Locate the cell with the specified text and output its [x, y] center coordinate. 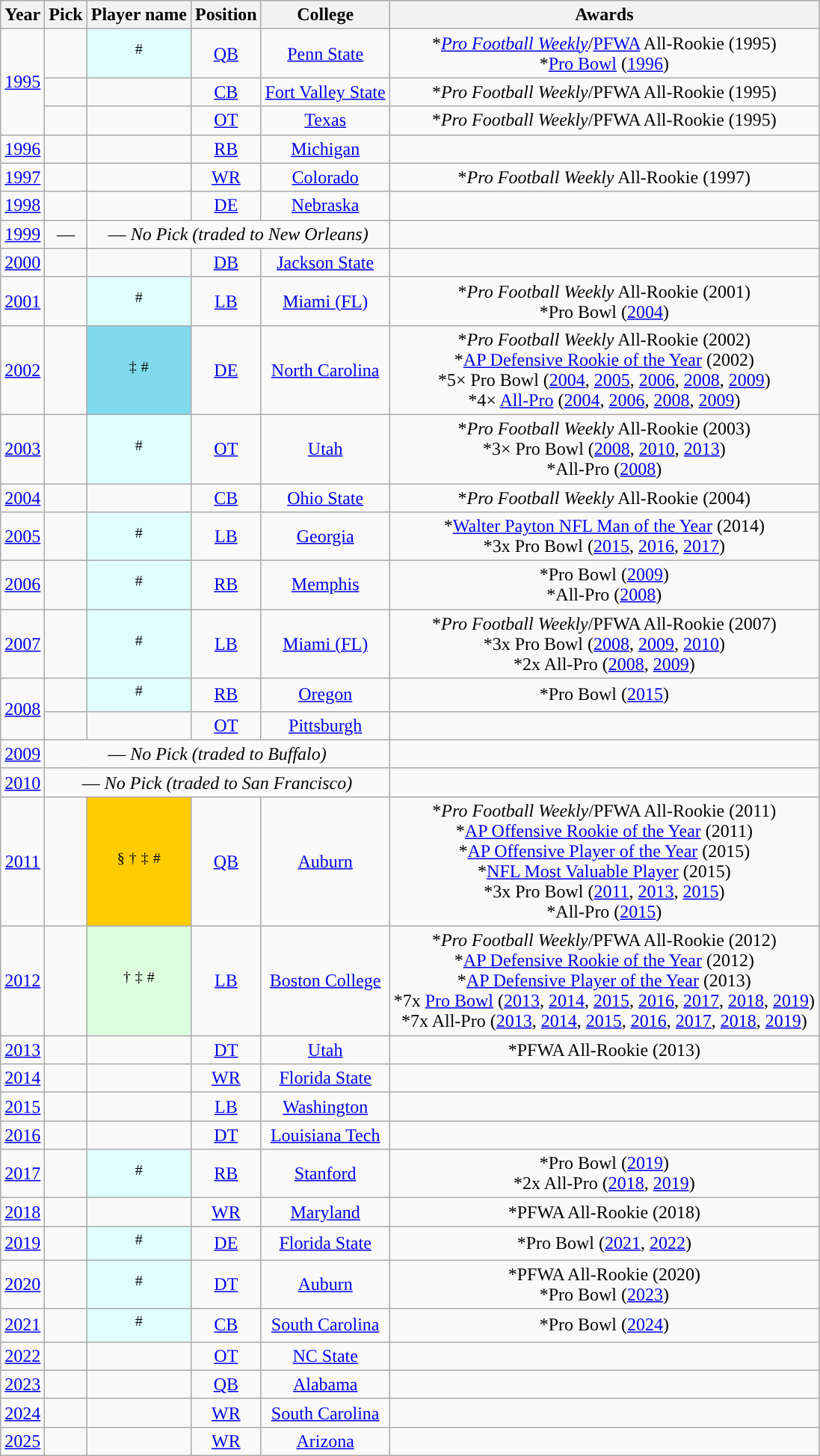
2010 [22, 782]
Louisiana Tech [325, 1135]
— No Pick (traded to New Orleans) [238, 234]
2008 [22, 709]
Pittsburgh [325, 725]
Boston College [325, 981]
Stanford [325, 1174]
— [66, 234]
*Pro Football Weekly All-Rookie (2004) [604, 497]
*Pro Bowl (2015) [604, 695]
1997 [22, 177]
2015 [22, 1107]
2025 [22, 1441]
1996 [22, 149]
North Carolina [325, 369]
Year [22, 15]
Awards [604, 15]
Michigan [325, 149]
— No Pick (traded to Buffalo) [217, 754]
*PFWA All-Rookie (2013) [604, 1050]
Memphis [325, 585]
College [325, 15]
2014 [22, 1078]
Nebraska [325, 206]
2000 [22, 262]
Position [226, 15]
2024 [22, 1413]
2006 [22, 585]
*Pro Bowl (2024) [604, 1325]
Oregon [325, 695]
Washington [325, 1107]
*PFWA All-Rookie (2018) [604, 1212]
Player name [139, 15]
2017 [22, 1174]
Pick [66, 15]
Penn State [325, 54]
2007 [22, 644]
† ‡ # [139, 981]
Fort Valley State [325, 92]
Texas [325, 120]
Colorado [325, 177]
*Walter Payton NFL Man of the Year (2014)*3x Pro Bowl (2015, 2016, 2017) [604, 537]
Alabama [325, 1384]
— No Pick (traded to San Francisco) [217, 782]
1998 [22, 206]
2005 [22, 537]
2004 [22, 497]
2002 [22, 369]
*Pro Bowl (2009)*All-Pro (2008) [604, 585]
2003 [22, 449]
*PFWA All-Rookie (2020)*Pro Bowl (2023) [604, 1285]
*Pro Football Weekly/PFWA All-Rookie (1995)*Pro Bowl (1996) [604, 54]
Arizona [325, 1441]
2012 [22, 981]
2016 [22, 1135]
2009 [22, 754]
Maryland [325, 1212]
2021 [22, 1325]
§ † ‡ # [139, 861]
*Pro Bowl (2021, 2022) [604, 1243]
Georgia [325, 537]
*Pro Football Weekly/PFWA All-Rookie (2007)*3x Pro Bowl (2008, 2009, 2010)*2x All-Pro (2008, 2009) [604, 644]
2013 [22, 1050]
2001 [22, 301]
Ohio State [325, 497]
2019 [22, 1243]
2023 [22, 1384]
2018 [22, 1212]
DB [226, 262]
*Pro Bowl (2019)*2x All-Pro (2018, 2019) [604, 1174]
*Pro Football Weekly All-Rookie (2001)*Pro Bowl (2004) [604, 301]
Jackson State [325, 262]
1999 [22, 234]
1995 [22, 82]
NC State [325, 1356]
2022 [22, 1356]
2020 [22, 1285]
*Pro Football Weekly All-Rookie (1997) [604, 177]
*Pro Football Weekly All-Rookie (2003)*3× Pro Bowl (2008, 2010, 2013)*All-Pro (2008) [604, 449]
2011 [22, 861]
‡ # [139, 369]
